Identify which cell holds the provided text, then report its (x, y) central coordinate. 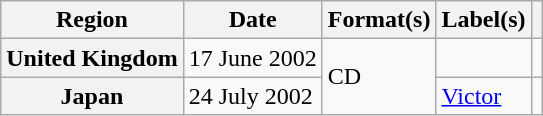
Label(s) (484, 20)
Region (92, 20)
United Kingdom (92, 58)
Japan (92, 96)
24 July 2002 (252, 96)
Format(s) (379, 20)
17 June 2002 (252, 58)
Date (252, 20)
Victor (484, 96)
CD (379, 77)
